Detect which cell encompasses the target text, then output its [x, y] center coordinate. 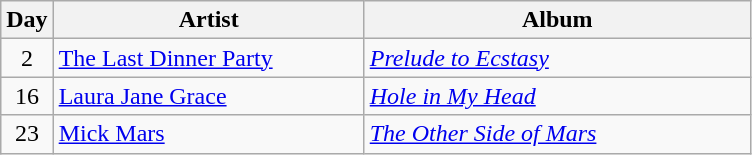
Album [557, 20]
Day [27, 20]
2 [27, 58]
16 [27, 96]
Artist [208, 20]
23 [27, 134]
Mick Mars [208, 134]
Prelude to Ecstasy [557, 58]
Hole in My Head [557, 96]
Laura Jane Grace [208, 96]
The Last Dinner Party [208, 58]
The Other Side of Mars [557, 134]
